Identify which cell holds the provided text, then report its [X, Y] central coordinate. 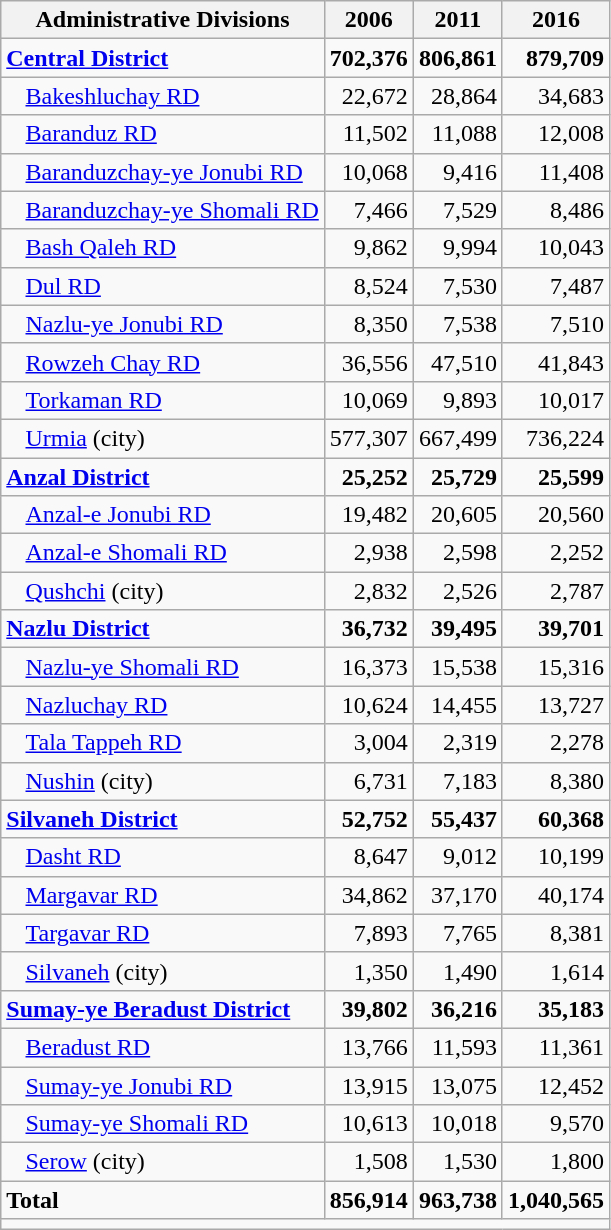
10,018 [458, 1124]
Nazlu-ye Jonubi RD [163, 324]
10,043 [556, 248]
34,862 [368, 895]
1,350 [368, 971]
28,864 [458, 96]
9,893 [458, 400]
856,914 [368, 1200]
10,069 [368, 400]
7,487 [556, 286]
12,008 [556, 134]
10,017 [556, 400]
20,560 [556, 515]
36,216 [458, 1009]
3,004 [368, 743]
Sumay-ye Shomali RD [163, 1124]
1,800 [556, 1162]
Targavar RD [163, 933]
7,538 [458, 324]
11,088 [458, 134]
8,647 [368, 857]
Anzal-e Shomali RD [163, 553]
2016 [556, 20]
Torkaman RD [163, 400]
Baranduzchay-ye Jonubi RD [163, 172]
7,183 [458, 781]
1,614 [556, 971]
Anzal District [163, 477]
15,538 [458, 667]
667,499 [458, 438]
10,068 [368, 172]
2,526 [458, 591]
15,316 [556, 667]
35,183 [556, 1009]
41,843 [556, 362]
9,570 [556, 1124]
2,832 [368, 591]
806,861 [458, 58]
7,466 [368, 210]
34,683 [556, 96]
Urmia (city) [163, 438]
Administrative Divisions [163, 20]
8,350 [368, 324]
11,593 [458, 1047]
60,368 [556, 819]
10,613 [368, 1124]
Beradust RD [163, 1047]
55,437 [458, 819]
Nushin (city) [163, 781]
9,862 [368, 248]
Anzal-e Jonubi RD [163, 515]
2006 [368, 20]
702,376 [368, 58]
Silvaneh (city) [163, 971]
Total [163, 1200]
37,170 [458, 895]
36,732 [368, 629]
963,738 [458, 1200]
47,510 [458, 362]
40,174 [556, 895]
7,530 [458, 286]
1,490 [458, 971]
Nazlu District [163, 629]
12,452 [556, 1085]
1,040,565 [556, 1200]
Bakeshluchay RD [163, 96]
9,994 [458, 248]
2,598 [458, 553]
14,455 [458, 705]
8,486 [556, 210]
52,752 [368, 819]
39,802 [368, 1009]
2011 [458, 20]
577,307 [368, 438]
Sumay-ye Beradust District [163, 1009]
13,727 [556, 705]
20,605 [458, 515]
19,482 [368, 515]
39,495 [458, 629]
9,012 [458, 857]
8,381 [556, 933]
Tala Tappeh RD [163, 743]
Central District [163, 58]
2,938 [368, 553]
Dasht RD [163, 857]
7,765 [458, 933]
Baranduz RD [163, 134]
Nazlu-ye Shomali RD [163, 667]
2,319 [458, 743]
Baranduzchay-ye Shomali RD [163, 210]
25,729 [458, 477]
22,672 [368, 96]
7,893 [368, 933]
Bash Qaleh RD [163, 248]
7,510 [556, 324]
39,701 [556, 629]
8,380 [556, 781]
Margavar RD [163, 895]
7,529 [458, 210]
736,224 [556, 438]
1,530 [458, 1162]
1,508 [368, 1162]
Sumay-ye Jonubi RD [163, 1085]
13,075 [458, 1085]
Rowzeh Chay RD [163, 362]
25,252 [368, 477]
11,361 [556, 1047]
879,709 [556, 58]
11,408 [556, 172]
2,252 [556, 553]
2,787 [556, 591]
Silvaneh District [163, 819]
10,624 [368, 705]
Dul RD [163, 286]
9,416 [458, 172]
13,766 [368, 1047]
36,556 [368, 362]
Qushchi (city) [163, 591]
8,524 [368, 286]
25,599 [556, 477]
11,502 [368, 134]
16,373 [368, 667]
2,278 [556, 743]
6,731 [368, 781]
Nazluchay RD [163, 705]
13,915 [368, 1085]
Serow (city) [163, 1162]
10,199 [556, 857]
